Pinpoint the cell where the given text exists, returning its [x, y] midpoint coordinate. 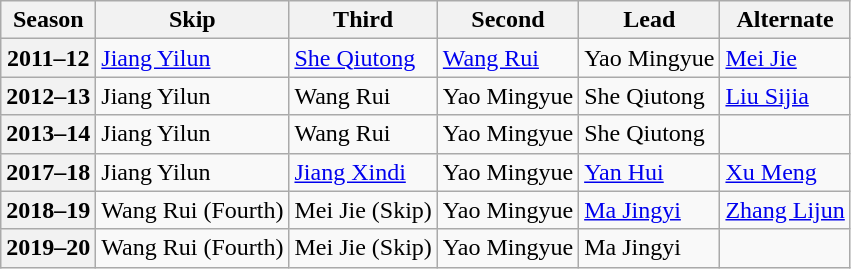
2011–12 [48, 58]
Alternate [785, 20]
Mei Jie [785, 58]
2012–13 [48, 96]
2013–14 [48, 134]
Yan Hui [650, 172]
Lead [650, 20]
2019–20 [48, 248]
Skip [192, 20]
Liu Sijia [785, 96]
Second [508, 20]
2018–19 [48, 210]
Jiang Xindi [363, 172]
Xu Meng [785, 172]
Season [48, 20]
Third [363, 20]
2017–18 [48, 172]
Zhang Lijun [785, 210]
